Return the [X, Y] coordinate for the center point of the cell that contains the specified text.  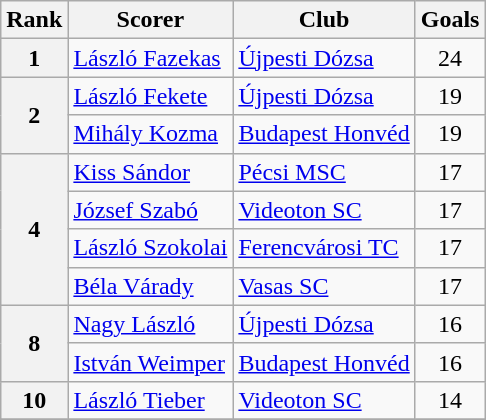
Nagy László [150, 324]
László Fazekas [150, 58]
14 [450, 400]
László Szokolai [150, 248]
Ferencvárosi TC [324, 248]
László Fekete [150, 96]
Club [324, 20]
István Weimper [150, 362]
Kiss Sándor [150, 172]
Mihály Kozma [150, 134]
8 [34, 343]
Rank [34, 20]
1 [34, 58]
Pécsi MSC [324, 172]
2 [34, 115]
Vasas SC [324, 286]
József Szabó [150, 210]
24 [450, 58]
Béla Várady [150, 286]
Scorer [150, 20]
Goals [450, 20]
10 [34, 400]
László Tieber [150, 400]
4 [34, 229]
